Locate the cell with the specified text and output its [x, y] center coordinate. 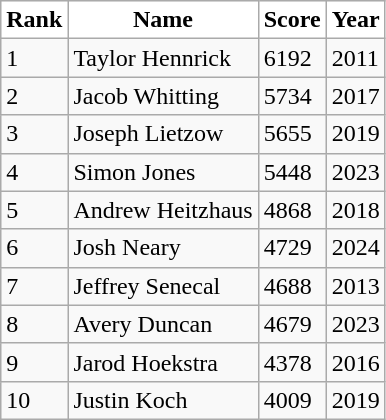
Name [163, 20]
Score [292, 20]
7 [34, 286]
Avery Duncan [163, 324]
5734 [292, 96]
2013 [356, 286]
Jarod Hoekstra [163, 362]
4688 [292, 286]
4 [34, 172]
4729 [292, 248]
Year [356, 20]
5 [34, 210]
8 [34, 324]
4378 [292, 362]
2011 [356, 58]
Andrew Heitzhaus [163, 210]
1 [34, 58]
9 [34, 362]
10 [34, 400]
Jacob Whitting [163, 96]
Taylor Hennrick [163, 58]
4679 [292, 324]
6 [34, 248]
6192 [292, 58]
Josh Neary [163, 248]
Rank [34, 20]
5655 [292, 134]
Simon Jones [163, 172]
3 [34, 134]
4868 [292, 210]
2017 [356, 96]
2016 [356, 362]
2 [34, 96]
Justin Koch [163, 400]
2018 [356, 210]
2024 [356, 248]
5448 [292, 172]
4009 [292, 400]
Joseph Lietzow [163, 134]
Jeffrey Senecal [163, 286]
